Find where the given text appears and provide that cell's center as (x, y) coordinate. 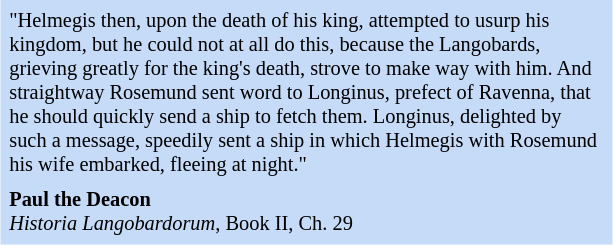
Paul the Deacon Historia Langobardorum, Book II, Ch. 29 (306, 212)
